From the cell containing the given text, extract its center point as (X, Y) coordinate. 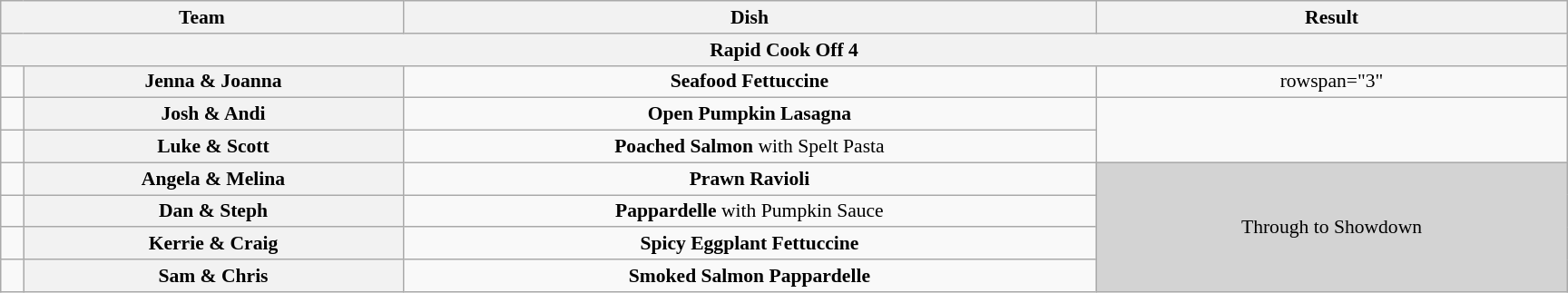
Jenna & Joanna (213, 82)
Seafood Fettuccine (750, 82)
Sam & Chris (213, 276)
Angela & Melina (213, 179)
Pappardelle with Pumpkin Sauce (750, 211)
Luke & Scott (213, 147)
Kerrie & Craig (213, 244)
Result (1332, 17)
Dan & Steph (213, 211)
Team (201, 17)
Dish (750, 17)
Prawn Ravioli (750, 179)
rowspan="3" (1332, 82)
Smoked Salmon Pappardelle (750, 276)
Through to Showdown (1332, 227)
Josh & Andi (213, 114)
Open Pumpkin Lasagna (750, 114)
Rapid Cook Off 4 (784, 50)
Poached Salmon with Spelt Pasta (750, 147)
Spicy Eggplant Fettuccine (750, 244)
